Find where the given text appears and provide that cell's center as [x, y] coordinate. 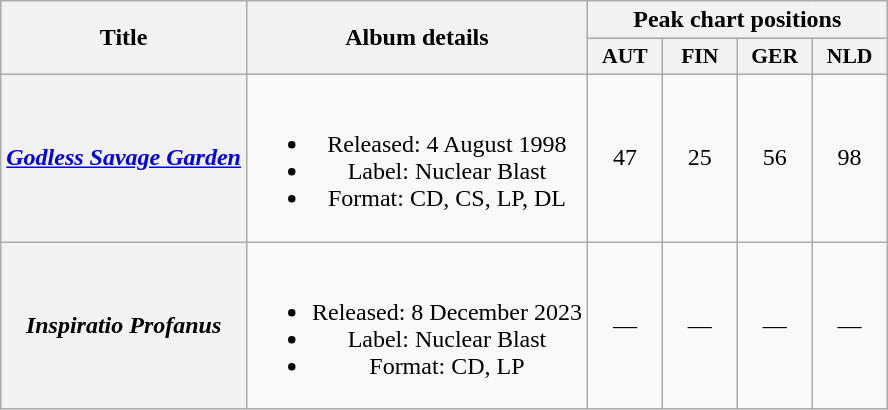
Inspiratio Profanus [124, 326]
Godless Savage Garden [124, 158]
Released: 4 August 1998Label: Nuclear BlastFormat: CD, CS, LP, DL [416, 158]
Title [124, 38]
47 [624, 158]
Album details [416, 38]
NLD [850, 57]
56 [774, 158]
98 [850, 158]
AUT [624, 57]
FIN [700, 57]
GER [774, 57]
Released: 8 December 2023Label: Nuclear BlastFormat: CD, LP [416, 326]
25 [700, 158]
Peak chart positions [737, 20]
